Scan for the cell matching the given text and deliver its (X, Y) coordinate at center. 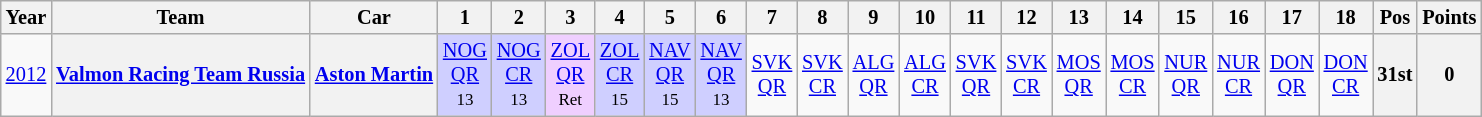
3 (570, 17)
13 (1079, 17)
8 (822, 17)
NURQR (1186, 75)
9 (874, 17)
Team (180, 17)
NAVQR13 (720, 75)
MOSCR (1133, 75)
5 (670, 17)
2012 (26, 75)
16 (1238, 17)
1 (465, 17)
31st (1396, 75)
ZOLCR15 (620, 75)
4 (620, 17)
DONCR (1346, 75)
2 (519, 17)
12 (1026, 17)
ZOLQRRet (570, 75)
Year (26, 17)
15 (1186, 17)
0 (1449, 75)
17 (1292, 17)
Pos (1396, 17)
Aston Martin (374, 75)
NAVQR15 (670, 75)
11 (976, 17)
Valmon Racing Team Russia (180, 75)
ALGQR (874, 75)
DONQR (1292, 75)
6 (720, 17)
MOSQR (1079, 75)
NURCR (1238, 75)
18 (1346, 17)
ALGCR (925, 75)
7 (772, 17)
NOGQR13 (465, 75)
Points (1449, 17)
14 (1133, 17)
NOGCR13 (519, 75)
10 (925, 17)
Car (374, 17)
